Find where the given text appears and provide that cell's center as (x, y) coordinate. 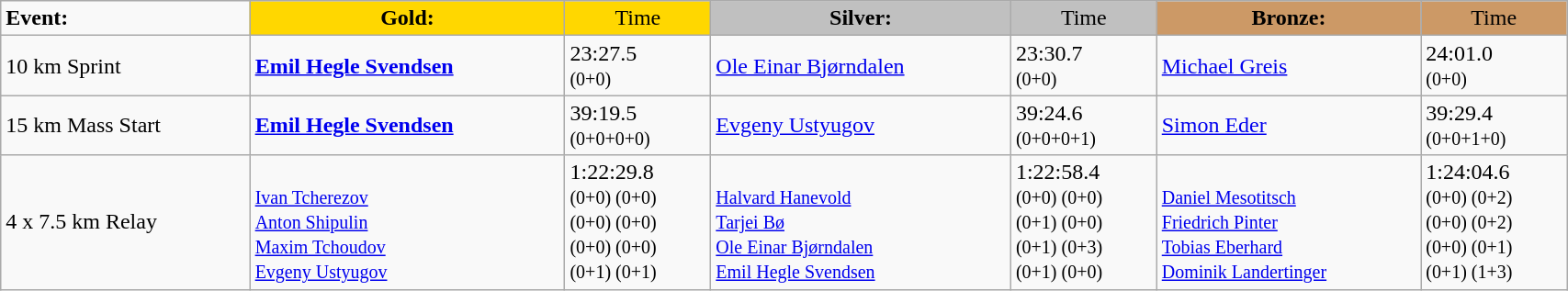
Event: (125, 18)
1:22:58.4 (0+0) (0+0)(0+1) (0+0)(0+1) (0+3)(0+1) (0+0) (1084, 222)
Ivan TcherezovAnton ShipulinMaxim TchoudovEvgeny Ustyugov (408, 222)
Halvard HanevoldTarjei BøOle Einar BjørndalenEmil Hegle Svendsen (862, 222)
39:24.6(0+0+0+1) (1084, 125)
23:27.5(0+0) (637, 66)
24:01.0(0+0) (1494, 66)
1:24:04.6 (0+0) (0+2)(0+0) (0+2)(0+0) (0+1)(0+1) (1+3) (1494, 222)
Simon Eder (1288, 125)
23:30.7(0+0) (1084, 66)
Ole Einar Bjørndalen (862, 66)
39:29.4(0+0+1+0) (1494, 125)
Silver: (862, 18)
Bronze: (1288, 18)
Evgeny Ustyugov (862, 125)
15 km Mass Start (125, 125)
1:22:29.8 (0+0) (0+0)(0+0) (0+0)(0+0) (0+0)(0+1) (0+1) (637, 222)
Gold: (408, 18)
10 km Sprint (125, 66)
Michael Greis (1288, 66)
Daniel MesotitschFriedrich PinterTobias EberhardDominik Landertinger (1288, 222)
39:19.5(0+0+0+0) (637, 125)
4 x 7.5 km Relay (125, 222)
